Return (x, y) of the center of cell containing provided text 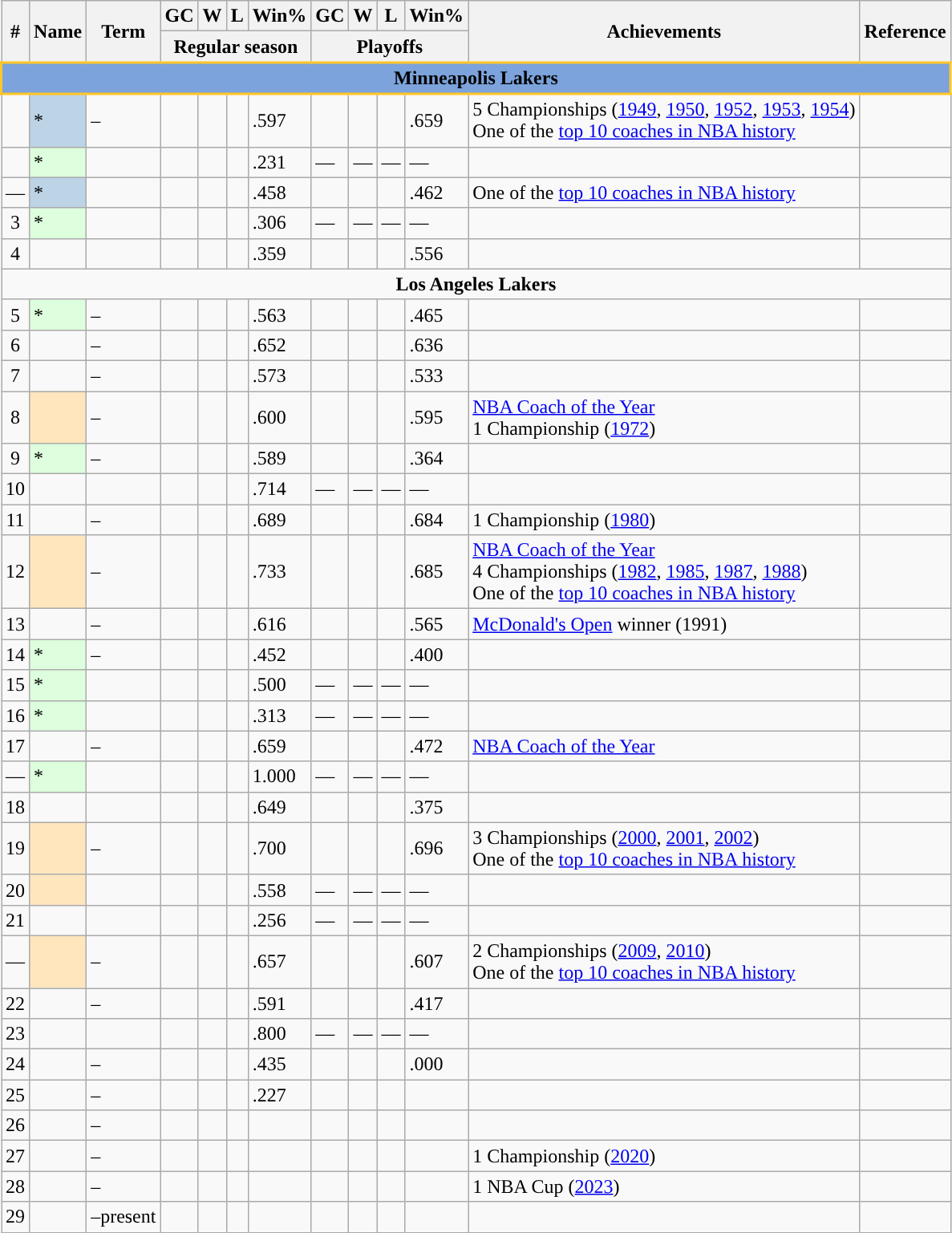
.573 (279, 375)
.733 (279, 572)
4 (16, 253)
.462 (436, 193)
1 Championship (2020) (664, 1156)
.597 (279, 120)
.652 (279, 345)
.375 (436, 807)
.558 (279, 890)
29 (16, 1217)
3 Championships (2000, 2001, 2002)One of the top 10 coaches in NBA history (664, 849)
.556 (436, 253)
13 (16, 624)
.649 (279, 807)
.800 (279, 1034)
15 (16, 685)
.417 (436, 1004)
.458 (279, 193)
.714 (279, 489)
1.000 (279, 777)
NBA Coach of the Year (664, 746)
2 Championships (2009, 2010)One of the top 10 coaches in NBA history (664, 961)
23 (16, 1034)
Playoffs (390, 47)
28 (16, 1186)
1 Championship (1980) (664, 520)
.565 (436, 624)
.533 (436, 375)
Los Angeles Lakers (476, 284)
.472 (436, 746)
6 (16, 345)
10 (16, 489)
.231 (279, 162)
.364 (436, 459)
16 (16, 716)
.600 (279, 417)
25 (16, 1095)
.607 (436, 961)
.684 (436, 520)
24 (16, 1065)
.591 (279, 1004)
5 Championships (1949, 1950, 1952, 1953, 1954)One of the top 10 coaches in NBA history (664, 120)
Term (124, 32)
7 (16, 375)
18 (16, 807)
.563 (279, 314)
.700 (279, 849)
.589 (279, 459)
.689 (279, 520)
.500 (279, 685)
20 (16, 890)
27 (16, 1156)
# (16, 32)
17 (16, 746)
NBA Coach of the Year4 Championships (1982, 1985, 1987, 1988)One of the top 10 coaches in NBA history (664, 572)
.359 (279, 253)
22 (16, 1004)
.313 (279, 716)
.595 (436, 417)
Regular season (236, 47)
.400 (436, 655)
NBA Coach of the Year1 Championship (1972) (664, 417)
Reference (905, 32)
.435 (279, 1065)
5 (16, 314)
3 (16, 223)
–present (124, 1217)
9 (16, 459)
.000 (436, 1065)
McDonald's Open winner (1991) (664, 624)
.465 (436, 314)
11 (16, 520)
.227 (279, 1095)
One of the top 10 coaches in NBA history (664, 193)
14 (16, 655)
12 (16, 572)
.657 (279, 961)
21 (16, 920)
.306 (279, 223)
.696 (436, 849)
19 (16, 849)
26 (16, 1126)
.452 (279, 655)
.616 (279, 624)
8 (16, 417)
Name (58, 32)
.636 (436, 345)
.685 (436, 572)
1 NBA Cup (2023) (664, 1186)
Minneapolis Lakers (476, 79)
Achievements (664, 32)
.256 (279, 920)
